Determine the (x, y) coordinate at the center of the cell enclosing the given text.  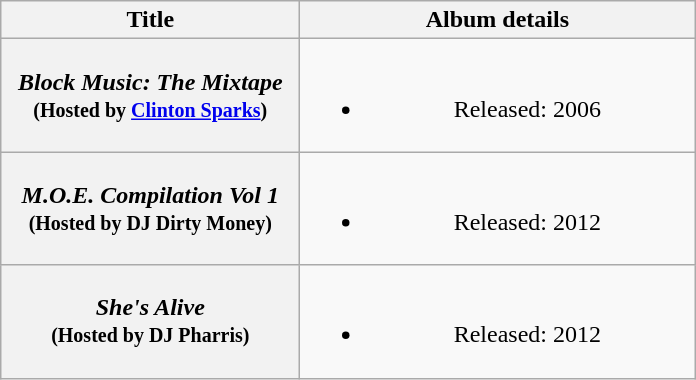
Block Music: The Mixtape(Hosted by Clinton Sparks) (150, 96)
Album details (498, 20)
She's Alive(Hosted by DJ Pharris) (150, 322)
Released: 2006 (498, 96)
M.O.E. Compilation Vol 1(Hosted by DJ Dirty Money) (150, 208)
Title (150, 20)
